Locate the cell with the specified text and output its (x, y) center coordinate. 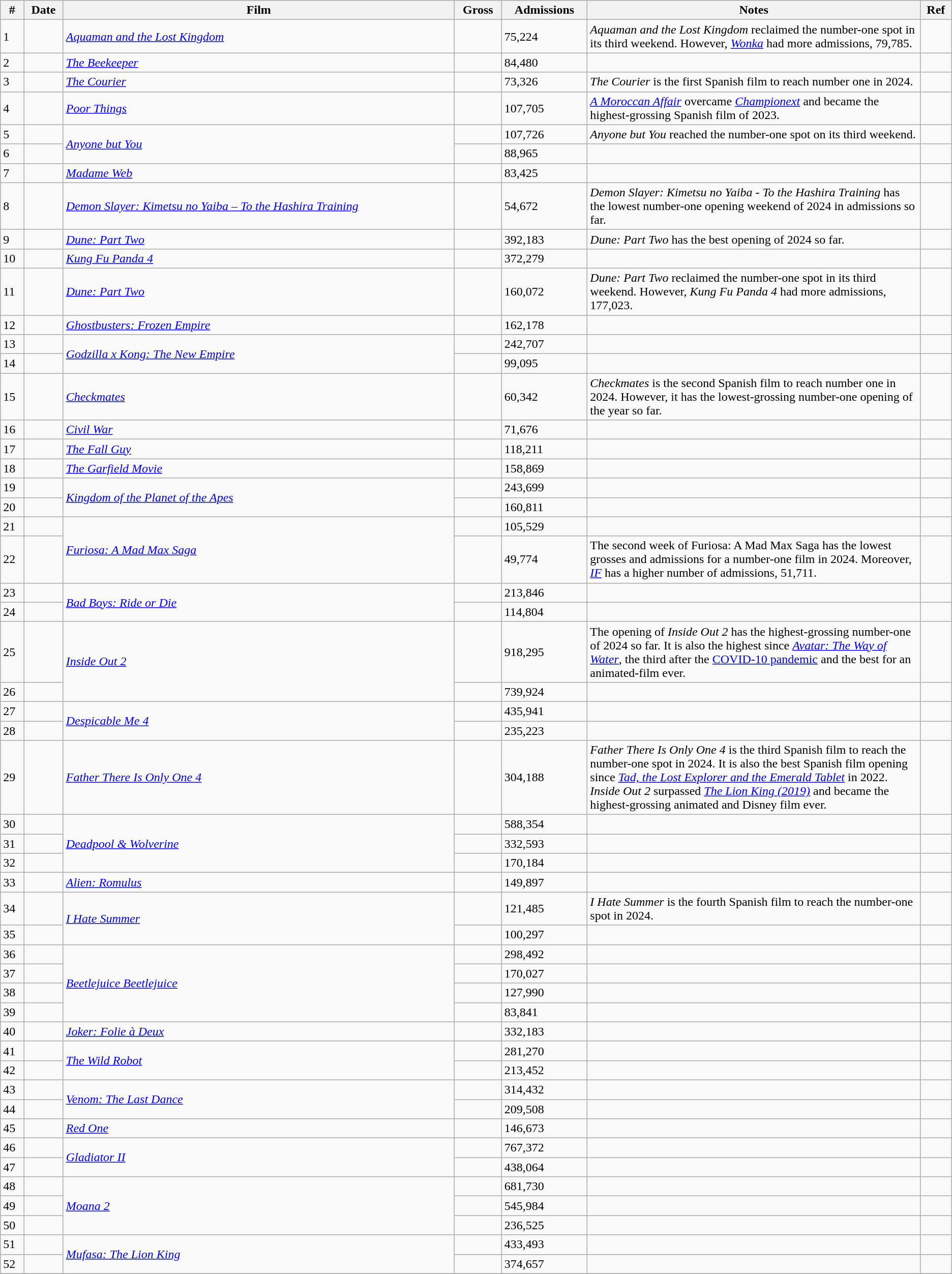
243,699 (544, 488)
88,965 (544, 154)
73,326 (544, 82)
739,924 (544, 692)
118,211 (544, 449)
Checkmates (258, 397)
Alien: Romulus (258, 882)
15 (12, 397)
34 (12, 908)
298,492 (544, 954)
304,188 (544, 778)
372,279 (544, 258)
2 (12, 63)
41 (12, 1051)
127,990 (544, 993)
Aquaman and the Lost Kingdom reclaimed the number-one spot in its third weekend. However, Wonka had more admissions, 79,785. (754, 37)
Venom: The Last Dance (258, 1099)
5 (12, 134)
12 (12, 325)
107,726 (544, 134)
46 (12, 1148)
37 (12, 973)
30 (12, 824)
75,224 (544, 37)
105,529 (544, 526)
49,774 (544, 559)
84,480 (544, 63)
545,984 (544, 1206)
51 (12, 1245)
The Fall Guy (258, 449)
The Garfield Movie (258, 468)
20 (12, 507)
39 (12, 1012)
19 (12, 488)
3 (12, 82)
Despicable Me 4 (258, 721)
438,064 (544, 1167)
146,673 (544, 1129)
Madame Web (258, 173)
588,354 (544, 824)
The Courier (258, 82)
52 (12, 1264)
Ref (936, 10)
14 (12, 364)
1 (12, 37)
114,804 (544, 612)
49 (12, 1206)
242,707 (544, 344)
44 (12, 1109)
Gross (478, 10)
45 (12, 1129)
314,432 (544, 1089)
48 (12, 1187)
332,183 (544, 1031)
10 (12, 258)
28 (12, 731)
9 (12, 239)
A Moroccan Affair overcame Championext and became the highest-grossing Spanish film of 2023. (754, 108)
17 (12, 449)
7 (12, 173)
100,297 (544, 935)
Mufasa: The Lion King (258, 1254)
8 (12, 206)
Notes (754, 10)
43 (12, 1089)
25 (12, 652)
32 (12, 863)
Joker: Folie à Deux (258, 1031)
681,730 (544, 1187)
435,941 (544, 711)
47 (12, 1167)
71,676 (544, 430)
Demon Slayer: Kimetsu no Yaiba – To the Hashira Training (258, 206)
24 (12, 612)
50 (12, 1225)
332,593 (544, 844)
Kung Fu Panda 4 (258, 258)
170,027 (544, 973)
121,485 (544, 908)
Red One (258, 1129)
Admissions (544, 10)
99,095 (544, 364)
I Hate Summer (258, 919)
Film (258, 10)
13 (12, 344)
Godzilla x Kong: The New Empire (258, 354)
21 (12, 526)
Deadpool & Wolverine (258, 844)
35 (12, 935)
107,705 (544, 108)
36 (12, 954)
40 (12, 1031)
26 (12, 692)
Ghostbusters: Frozen Empire (258, 325)
235,223 (544, 731)
433,493 (544, 1245)
Bad Boys: Ride or Die (258, 602)
236,525 (544, 1225)
Dune: Part Two reclaimed the number-one spot in its third weekend. However, Kung Fu Panda 4 had more admissions, 177,023. (754, 291)
6 (12, 154)
149,897 (544, 882)
29 (12, 778)
83,425 (544, 173)
The Wild Robot (258, 1060)
I Hate Summer is the fourth Spanish film to reach the number-one spot in 2024. (754, 908)
158,869 (544, 468)
209,508 (544, 1109)
918,295 (544, 652)
Father There Is Only One 4 (258, 778)
38 (12, 993)
Checkmates is the second Spanish film to reach number one in 2024. However, it has the lowest-grossing number-one opening of the year so far. (754, 397)
Beetlejuice Beetlejuice (258, 983)
Anyone but You reached the number-one spot on its third weekend. (754, 134)
11 (12, 291)
27 (12, 711)
The Courier is the first Spanish film to reach number one in 2024. (754, 82)
Poor Things (258, 108)
170,184 (544, 863)
23 (12, 592)
Dune: Part Two has the best opening of 2024 so far. (754, 239)
31 (12, 844)
Kingdom of the Planet of the Apes (258, 497)
Civil War (258, 430)
Gladiator II (258, 1158)
767,372 (544, 1148)
281,270 (544, 1051)
4 (12, 108)
Aquaman and the Lost Kingdom (258, 37)
60,342 (544, 397)
162,178 (544, 325)
Anyone but You (258, 144)
22 (12, 559)
16 (12, 430)
160,072 (544, 291)
# (12, 10)
160,811 (544, 507)
42 (12, 1070)
374,657 (544, 1264)
Demon Slayer: Kimetsu no Yaiba - To the Hashira Training has the lowest number-one opening weekend of 2024 in admissions so far. (754, 206)
The Beekeeper (258, 63)
33 (12, 882)
Furiosa: A Mad Max Saga (258, 550)
Moana 2 (258, 1206)
Date (44, 10)
83,841 (544, 1012)
392,183 (544, 239)
213,452 (544, 1070)
18 (12, 468)
Inside Out 2 (258, 661)
54,672 (544, 206)
213,846 (544, 592)
